Capture the cell that displays the provided text and extract its [x, y] central coordinate. 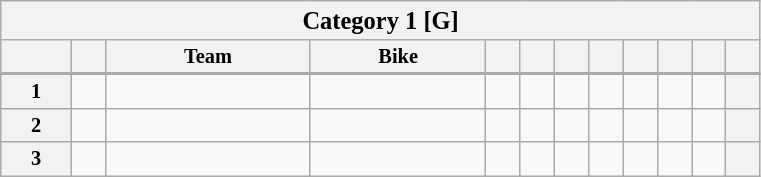
Bike [398, 57]
Category 1 [G] [381, 20]
1 [36, 91]
3 [36, 159]
2 [36, 125]
Team [208, 57]
